Find where the given text appears and provide that cell's center as [X, Y] coordinate. 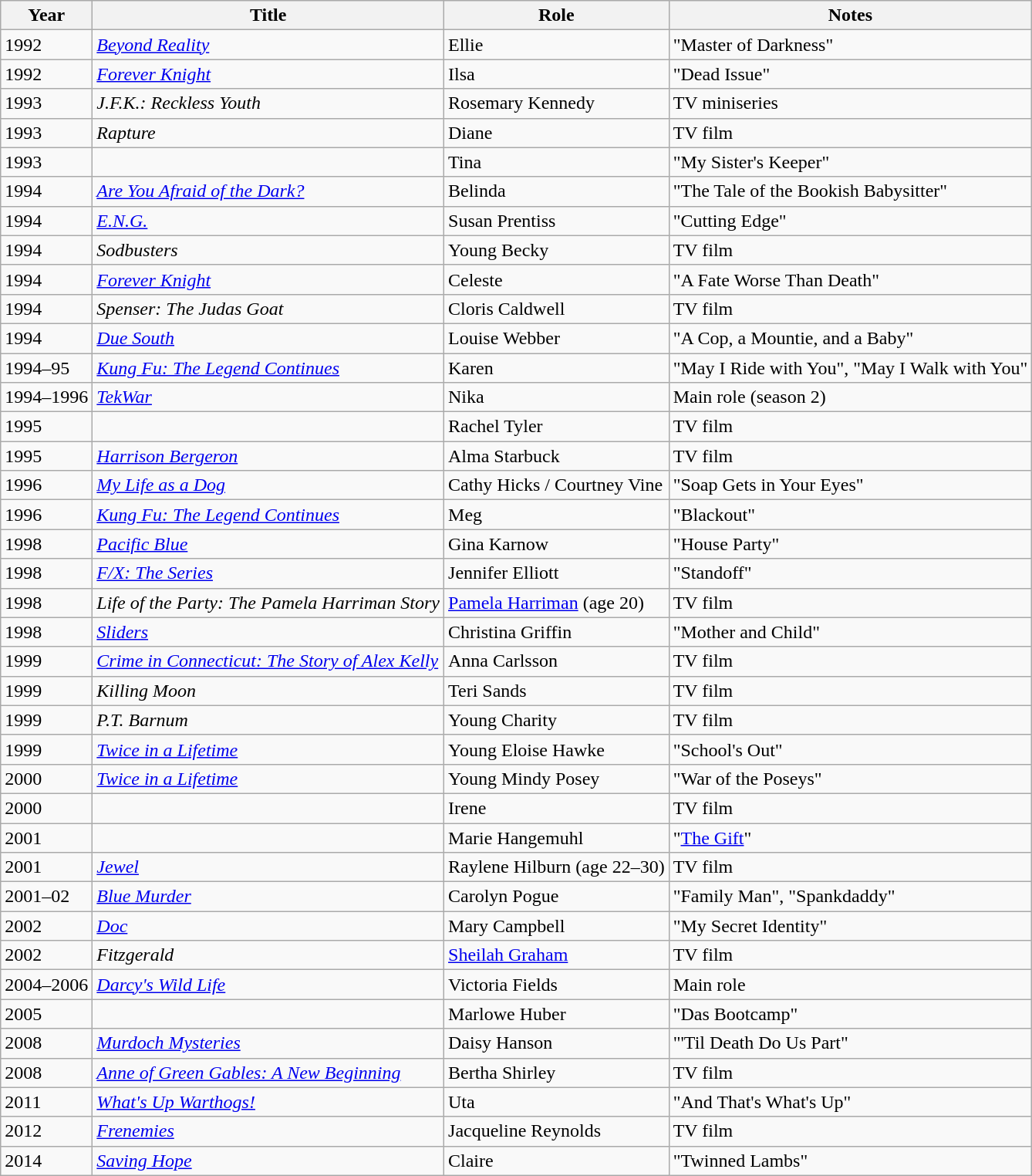
Anne of Green Gables: A New Beginning [268, 1073]
Marie Hangemuhl [557, 837]
2014 [46, 1161]
Crime in Connecticut: The Story of Alex Kelly [268, 661]
Pamela Harriman (age 20) [557, 603]
J.F.K.: Reckless Youth [268, 103]
Rosemary Kennedy [557, 103]
Louise Webber [557, 338]
What's Up Warthogs! [268, 1102]
Carolyn Pogue [557, 897]
"The Gift" [850, 837]
1994–1996 [46, 397]
Young Mindy Posey [557, 779]
Victoria Fields [557, 985]
Pacific Blue [268, 544]
TV miniseries [850, 103]
P.T. Barnum [268, 720]
1994–95 [46, 368]
Frenemies [268, 1131]
Mary Campbell [557, 926]
Role [557, 15]
2011 [46, 1102]
"The Tale of the Bookish Babysitter" [850, 191]
"And That's What's Up" [850, 1102]
Irene [557, 808]
Belinda [557, 191]
"A Cop, a Mountie, and a Baby" [850, 338]
Rapture [268, 133]
"My Sister's Keeper" [850, 162]
Main role [850, 985]
"House Party" [850, 544]
Harrison Bergeron [268, 456]
Cloris Caldwell [557, 309]
Uta [557, 1102]
Main role (season 2) [850, 397]
"Standoff" [850, 573]
TekWar [268, 397]
2005 [46, 1014]
Jacqueline Reynolds [557, 1131]
Susan Prentiss [557, 221]
"Twinned Lambs" [850, 1161]
Due South [268, 338]
F/X: The Series [268, 573]
Jewel [268, 867]
Life of the Party: The Pamela Harriman Story [268, 603]
Title [268, 15]
"Dead Issue" [850, 74]
Sliders [268, 632]
Ellie [557, 45]
Young Eloise Hawke [557, 749]
Darcy's Wild Life [268, 985]
2001–02 [46, 897]
Jennifer Elliott [557, 573]
Alma Starbuck [557, 456]
Teri Sands [557, 691]
Beyond Reality [268, 45]
Notes [850, 15]
"Blackout" [850, 515]
Sheilah Graham [557, 955]
Young Charity [557, 720]
Doc [268, 926]
"Mother and Child" [850, 632]
Fitzgerald [268, 955]
"Family Man", "Spankdaddy" [850, 897]
Christina Griffin [557, 632]
Murdoch Mysteries [268, 1043]
Rachel Tyler [557, 427]
Cathy Hicks / Courtney Vine [557, 485]
"Master of Darkness" [850, 45]
Young Becky [557, 250]
Spenser: The Judas Goat [268, 309]
Sodbusters [268, 250]
Bertha Shirley [557, 1073]
Saving Hope [268, 1161]
"School's Out" [850, 749]
Raylene Hilburn (age 22–30) [557, 867]
Daisy Hanson [557, 1043]
2004–2006 [46, 985]
Are You Afraid of the Dark? [268, 191]
"War of the Poseys" [850, 779]
"'Til Death Do Us Part" [850, 1043]
Diane [557, 133]
Marlowe Huber [557, 1014]
Karen [557, 368]
Year [46, 15]
My Life as a Dog [268, 485]
Nika [557, 397]
Ilsa [557, 74]
E.N.G. [268, 221]
Gina Karnow [557, 544]
Anna Carlsson [557, 661]
"Cutting Edge" [850, 221]
"My Secret Identity" [850, 926]
"Soap Gets in Your Eyes" [850, 485]
"May I Ride with You", "May I Walk with You" [850, 368]
"Das Bootcamp" [850, 1014]
Meg [557, 515]
2012 [46, 1131]
Killing Moon [268, 691]
Celeste [557, 279]
Blue Murder [268, 897]
Tina [557, 162]
Claire [557, 1161]
"A Fate Worse Than Death" [850, 279]
